Output the [x, y] coordinate of the center of the cell containing the given text.  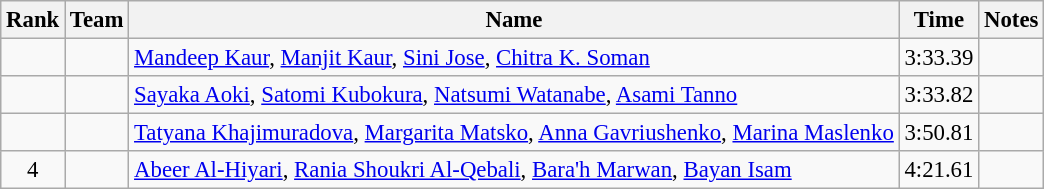
Sayaka Aoki, Satomi Kubokura, Natsumi Watanabe, Asami Tanno [514, 95]
4:21.61 [939, 170]
Name [514, 20]
Tatyana Khajimuradova, Margarita Matsko, Anna Gavriushenko, Marina Maslenko [514, 133]
Time [939, 20]
3:33.39 [939, 58]
Team [97, 20]
Notes [1012, 20]
3:50.81 [939, 133]
Rank [33, 20]
Mandeep Kaur, Manjit Kaur, Sini Jose, Chitra K. Soman [514, 58]
Abeer Al-Hiyari, Rania Shoukri Al-Qebali, Bara'h Marwan, Bayan Isam [514, 170]
3:33.82 [939, 95]
4 [33, 170]
